Determine the [X, Y] coordinate at the center of the cell enclosing the given text.  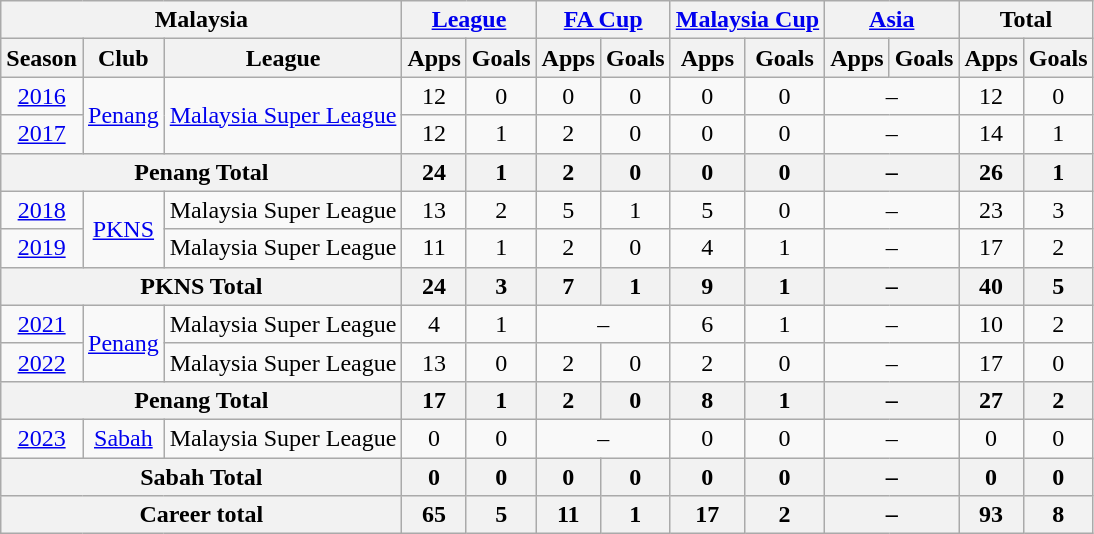
14 [991, 134]
27 [991, 400]
7 [568, 286]
Asia [892, 20]
2019 [42, 248]
PKNS [123, 229]
Season [42, 58]
2016 [42, 96]
26 [991, 172]
9 [707, 286]
65 [434, 515]
2021 [42, 324]
2017 [42, 134]
Malaysia [202, 20]
40 [991, 286]
Total [1026, 20]
10 [991, 324]
Career total [202, 515]
2023 [42, 438]
2018 [42, 210]
Malaysia Cup [747, 20]
Sabah [123, 438]
FA Cup [603, 20]
PKNS Total [202, 286]
6 [707, 324]
93 [991, 515]
2022 [42, 362]
Club [123, 58]
23 [991, 210]
Sabah Total [202, 477]
